From the cell containing the given text, extract its center point as (x, y) coordinate. 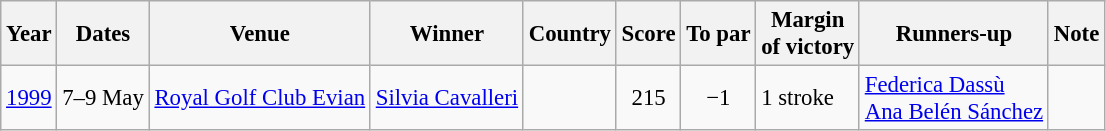
7–9 May (103, 98)
Note (1076, 34)
Marginof victory (808, 34)
Winner (446, 34)
Country (570, 34)
Silvia Cavalleri (446, 98)
1 stroke (808, 98)
215 (648, 98)
−1 (718, 98)
Score (648, 34)
Dates (103, 34)
Royal Golf Club Evian (260, 98)
Runners-up (954, 34)
Federica Dassù Ana Belén Sánchez (954, 98)
Year (29, 34)
Venue (260, 34)
1999 (29, 98)
To par (718, 34)
